Locate the cell with the specified text and output its [X, Y] center coordinate. 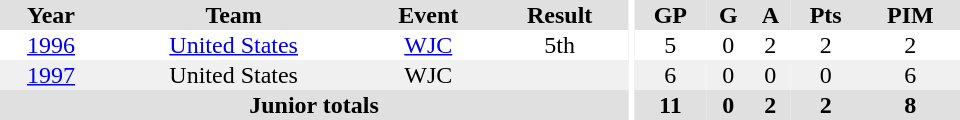
1996 [51, 45]
Team [234, 15]
5 [670, 45]
Result [560, 15]
5th [560, 45]
8 [910, 105]
A [770, 15]
1997 [51, 75]
G [728, 15]
Pts [826, 15]
Event [428, 15]
11 [670, 105]
PIM [910, 15]
Year [51, 15]
GP [670, 15]
Junior totals [314, 105]
